Locate the cell with the specified text and output its [X, Y] center coordinate. 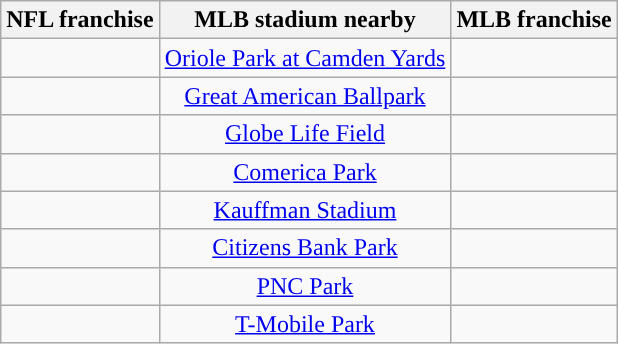
MLB franchise [534, 20]
Oriole Park at Camden Yards [305, 58]
Kauffman Stadium [305, 210]
Great American Ballpark [305, 96]
Citizens Bank Park [305, 248]
Globe Life Field [305, 134]
T-Mobile Park [305, 324]
NFL franchise [80, 20]
PNC Park [305, 286]
Comerica Park [305, 172]
MLB stadium nearby [305, 20]
